From the cell containing the given text, extract its center point as (X, Y) coordinate. 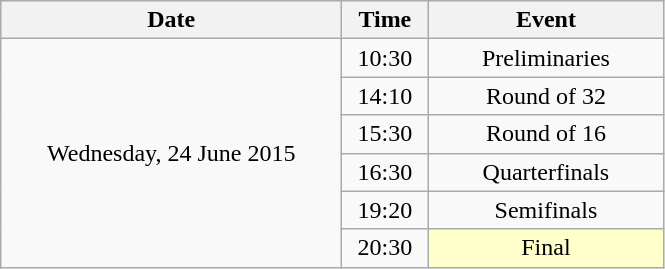
Round of 32 (546, 96)
Wednesday, 24 June 2015 (172, 153)
20:30 (385, 248)
Quarterfinals (546, 172)
Preliminaries (546, 58)
19:20 (385, 210)
Final (546, 248)
Date (172, 20)
10:30 (385, 58)
Time (385, 20)
Event (546, 20)
16:30 (385, 172)
Semifinals (546, 210)
15:30 (385, 134)
14:10 (385, 96)
Round of 16 (546, 134)
